Scan for the cell matching the given text and deliver its (x, y) coordinate at center. 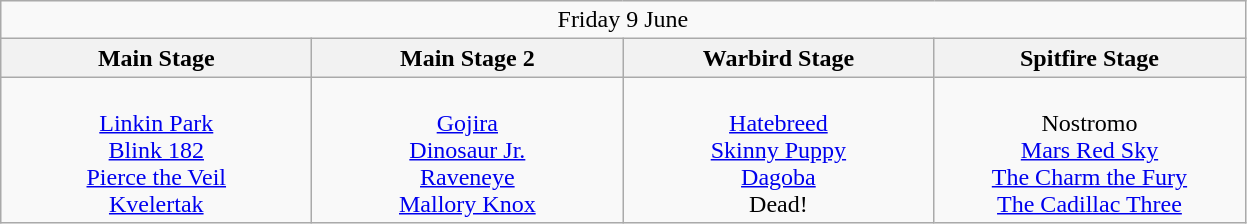
Hatebreed Skinny Puppy Dagoba Dead! (778, 150)
Linkin Park Blink 182 Pierce the Veil Kvelertak (156, 150)
Friday 9 June (623, 20)
Main Stage 2 (468, 58)
Nostromo Mars Red Sky The Charm the Fury The Cadillac Three (1090, 150)
Gojira Dinosaur Jr. Raveneye Mallory Knox (468, 150)
Main Stage (156, 58)
Warbird Stage (778, 58)
Spitfire Stage (1090, 58)
